Identify which cell holds the provided text, then report its (X, Y) central coordinate. 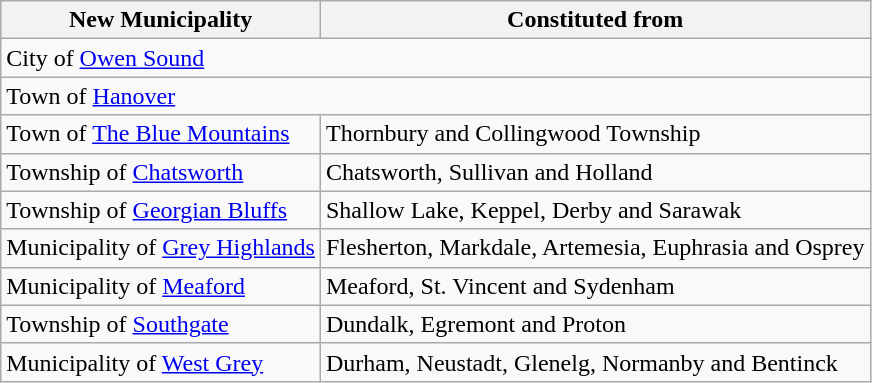
City of Owen Sound (436, 58)
Thornbury and Collingwood Township (595, 134)
Municipality of West Grey (161, 362)
Municipality of Meaford (161, 286)
Meaford, St. Vincent and Sydenham (595, 286)
New Municipality (161, 20)
Town of Hanover (436, 96)
Township of Chatsworth (161, 172)
Municipality of Grey Highlands (161, 248)
Flesherton, Markdale, Artemesia, Euphrasia and Osprey (595, 248)
Constituted from (595, 20)
Dundalk, Egremont and Proton (595, 324)
Durham, Neustadt, Glenelg, Normanby and Bentinck (595, 362)
Chatsworth, Sullivan and Holland (595, 172)
Township of Georgian Bluffs (161, 210)
Shallow Lake, Keppel, Derby and Sarawak (595, 210)
Town of The Blue Mountains (161, 134)
Township of Southgate (161, 324)
